Capture the cell that displays the provided text and extract its (X, Y) central coordinate. 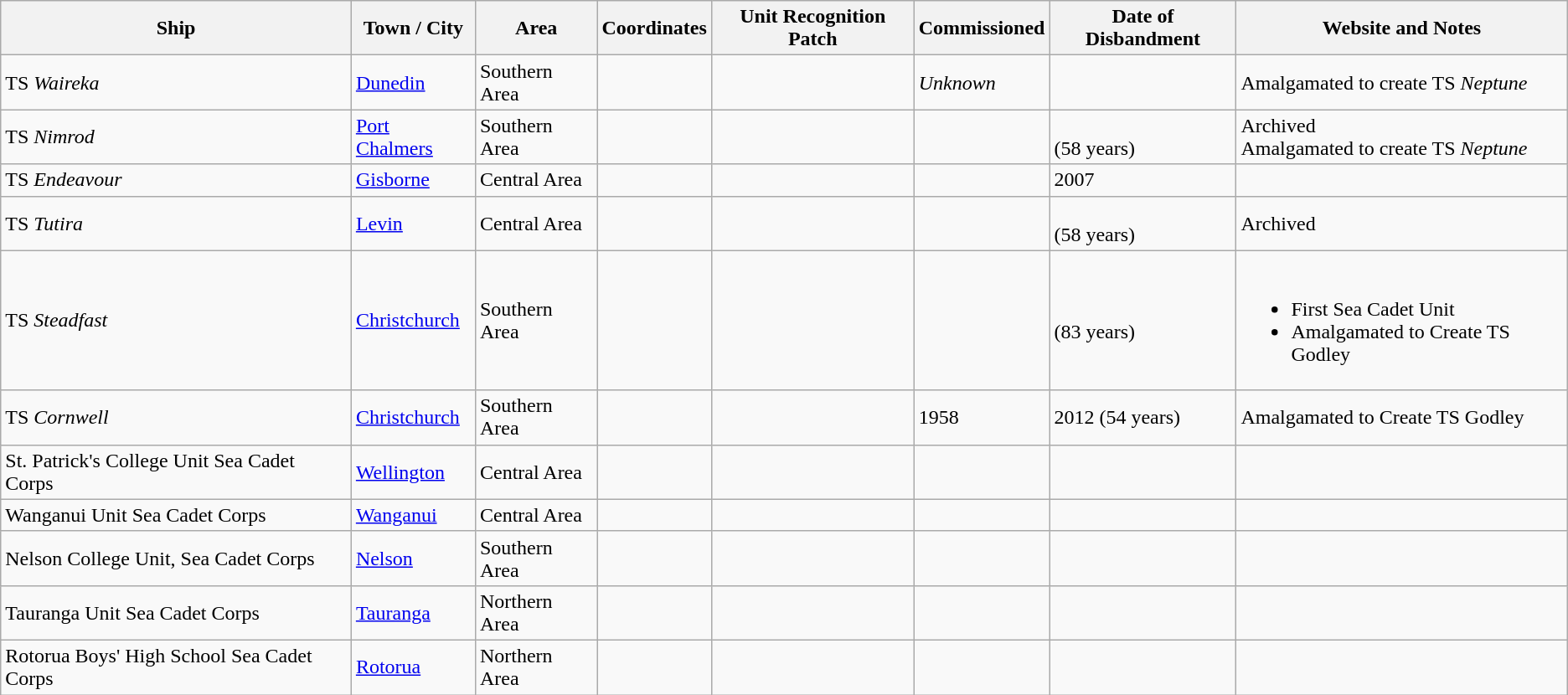
Ship (176, 28)
Town / City (413, 28)
First Sea Cadet UnitAmalgamated to Create TS Godley (1402, 320)
Rotorua Boys' High School Sea Cadet Corps (176, 667)
Wanganui (413, 515)
TS Cornwell (176, 417)
Unit Recognition Patch (812, 28)
2007 (1142, 180)
TS Waireka (176, 82)
Port Chalmers (413, 137)
Wellington (413, 472)
Amalgamated to Create TS Godley (1402, 417)
Levin (413, 223)
Archived (1402, 223)
Archived Amalgamated to create TS Neptune (1402, 137)
Gisborne (413, 180)
TS Tutira (176, 223)
Unknown (982, 82)
TS Steadfast (176, 320)
Rotorua (413, 667)
Commissioned (982, 28)
Date of Disbandment (1142, 28)
2012 (54 years) (1142, 417)
TS Nimrod (176, 137)
Nelson College Unit, Sea Cadet Corps (176, 558)
Tauranga (413, 613)
1958 (982, 417)
Area (536, 28)
TS Endeavour (176, 180)
Dunedin (413, 82)
Website and Notes (1402, 28)
Amalgamated to create TS Neptune (1402, 82)
St. Patrick's College Unit Sea Cadet Corps (176, 472)
Nelson (413, 558)
(83 years) (1142, 320)
Wanganui Unit Sea Cadet Corps (176, 515)
Coordinates (654, 28)
Tauranga Unit Sea Cadet Corps (176, 613)
